Detect which cell encompasses the target text, then output its (x, y) center coordinate. 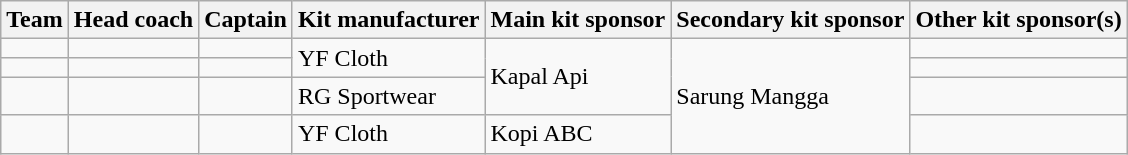
Secondary kit sponsor (790, 20)
Main kit sponsor (578, 20)
Kopi ABC (578, 134)
Head coach (133, 20)
RG Sportwear (388, 96)
Kapal Api (578, 77)
Sarung Mangga (790, 96)
Team (35, 20)
Kit manufacturer (388, 20)
Other kit sponsor(s) (1018, 20)
Captain (246, 20)
